Search for the cell housing the specified text and yield its [X, Y] center coordinate. 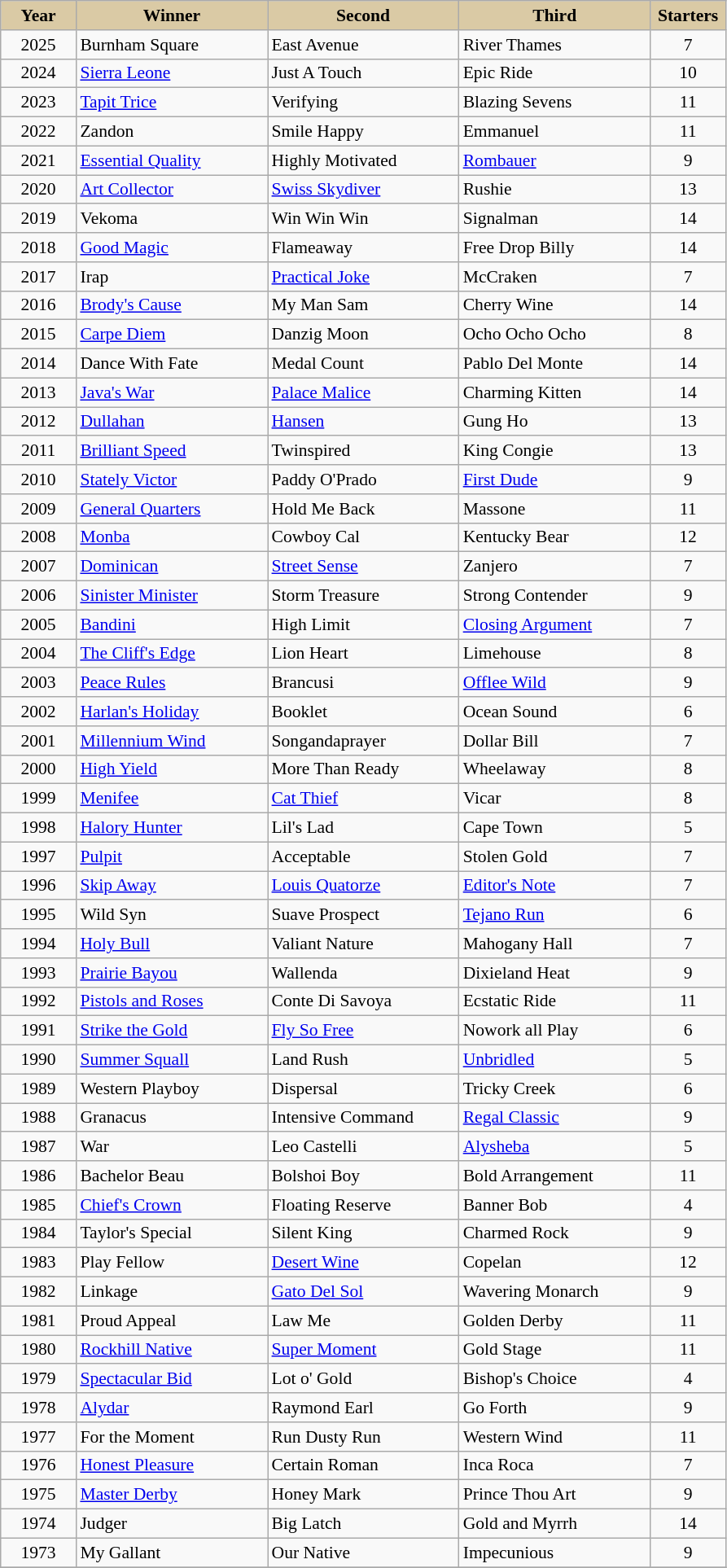
Medal Count [363, 364]
Massone [555, 509]
2005 [39, 624]
2020 [39, 190]
Mahogany Hall [555, 944]
Booklet [363, 712]
Inca Roca [555, 1465]
War [171, 1147]
Gold Stage [555, 1350]
10 [689, 73]
Dance With Fate [171, 364]
Ocho Ocho Ocho [555, 335]
Menifee [171, 799]
Valiant Nature [363, 944]
1988 [39, 1118]
Alysheba [555, 1147]
Halory Hunter [171, 828]
Pistols and Roses [171, 1001]
General Quarters [171, 509]
Winner [171, 15]
2019 [39, 219]
Bachelor Beau [171, 1176]
1990 [39, 1060]
Bishop's Choice [555, 1379]
Cat Thief [363, 799]
Desert Wine [363, 1263]
Paddy O'Prado [363, 480]
Millennium Wind [171, 741]
Dispersal [363, 1088]
Sierra Leone [171, 73]
Practical Joke [363, 277]
Lion Heart [363, 654]
First Dude [555, 480]
2002 [39, 712]
Law Me [363, 1321]
Floating Reserve [363, 1205]
1973 [39, 1553]
Tapit Trice [171, 103]
Wallenda [363, 973]
1976 [39, 1465]
Western Wind [555, 1437]
Charming Kitten [555, 392]
High Yield [171, 769]
Zanjero [555, 567]
Hold Me Back [363, 509]
Gung Ho [555, 422]
2003 [39, 683]
Alydar [171, 1408]
2010 [39, 480]
Verifying [363, 103]
1986 [39, 1176]
2017 [39, 277]
Western Playboy [171, 1088]
Starters [689, 15]
Honest Pleasure [171, 1465]
2023 [39, 103]
Signalman [555, 219]
Stately Victor [171, 480]
2004 [39, 654]
1983 [39, 1263]
1975 [39, 1495]
Proud Appeal [171, 1321]
Spectacular Bid [171, 1379]
1989 [39, 1088]
1987 [39, 1147]
Just A Touch [363, 73]
Editor's Note [555, 886]
Leo Castelli [363, 1147]
1996 [39, 886]
2000 [39, 769]
Gato Del Sol [363, 1292]
Dominican [171, 567]
The Cliff's Edge [171, 654]
Lot o' Gold [363, 1379]
1981 [39, 1321]
Flameaway [363, 247]
For the Moment [171, 1437]
Nowork all Play [555, 1031]
Banner Bob [555, 1205]
More Than Ready [363, 769]
Brilliant Speed [171, 451]
Cherry Wine [555, 305]
Kentucky Bear [555, 537]
Play Fellow [171, 1263]
1994 [39, 944]
1995 [39, 915]
2015 [39, 335]
2014 [39, 364]
Zandon [171, 132]
Harlan's Holiday [171, 712]
Palace Malice [363, 392]
McCraken [555, 277]
Judger [171, 1524]
Acceptable [363, 856]
Limehouse [555, 654]
Taylor's Special [171, 1233]
1980 [39, 1350]
Bandini [171, 624]
Chief's Crown [171, 1205]
Essential Quality [171, 160]
1982 [39, 1292]
Silent King [363, 1233]
2021 [39, 160]
Third [555, 15]
Brancusi [363, 683]
Monba [171, 537]
Suave Prospect [363, 915]
Cape Town [555, 828]
Gold and Myrrh [555, 1524]
Fly So Free [363, 1031]
Blazing Sevens [555, 103]
Wavering Monarch [555, 1292]
Prairie Bayou [171, 973]
My Gallant [171, 1553]
1992 [39, 1001]
Java's War [171, 392]
2006 [39, 596]
Summer Squall [171, 1060]
Strike the Gold [171, 1031]
Louis Quatorze [363, 886]
1997 [39, 856]
Tejano Run [555, 915]
Certain Roman [363, 1465]
2008 [39, 537]
Impecunious [555, 1553]
Sinister Minister [171, 596]
Second [363, 15]
2022 [39, 132]
King Congie [555, 451]
2012 [39, 422]
High Limit [363, 624]
Emmanuel [555, 132]
Peace Rules [171, 683]
Dixieland Heat [555, 973]
Rushie [555, 190]
Big Latch [363, 1524]
Win Win Win [363, 219]
1991 [39, 1031]
Charmed Rock [555, 1233]
Dollar Bill [555, 741]
Our Native [363, 1553]
Burnham Square [171, 45]
Golden Derby [555, 1321]
Conte Di Savoya [363, 1001]
2018 [39, 247]
River Thames [555, 45]
Irap [171, 277]
1998 [39, 828]
Songandaprayer [363, 741]
Vicar [555, 799]
Rockhill Native [171, 1350]
Run Dusty Run [363, 1437]
Intensive Command [363, 1118]
Hansen [363, 422]
Closing Argument [555, 624]
1984 [39, 1233]
2016 [39, 305]
Brody's Cause [171, 305]
Bolshoi Boy [363, 1176]
Vekoma [171, 219]
Granacus [171, 1118]
Bold Arrangement [555, 1176]
1978 [39, 1408]
Highly Motivated [363, 160]
1977 [39, 1437]
Holy Bull [171, 944]
Wheelaway [555, 769]
Ocean Sound [555, 712]
Cowboy Cal [363, 537]
Stolen Gold [555, 856]
Carpe Diem [171, 335]
Go Forth [555, 1408]
Swiss Skydiver [363, 190]
Pablo Del Monte [555, 364]
Master Derby [171, 1495]
Lil's Lad [363, 828]
Super Moment [363, 1350]
My Man Sam [363, 305]
Street Sense [363, 567]
2024 [39, 73]
1974 [39, 1524]
Raymond Earl [363, 1408]
2025 [39, 45]
Tricky Creek [555, 1088]
Skip Away [171, 886]
Strong Contender [555, 596]
1999 [39, 799]
Wild Syn [171, 915]
Year [39, 15]
2001 [39, 741]
Free Drop Billy [555, 247]
2011 [39, 451]
1985 [39, 1205]
East Avenue [363, 45]
Epic Ride [555, 73]
Copelan [555, 1263]
1993 [39, 973]
Offlee Wild [555, 683]
Storm Treasure [363, 596]
Unbridled [555, 1060]
2013 [39, 392]
Danzig Moon [363, 335]
Rombauer [555, 160]
Prince Thou Art [555, 1495]
Smile Happy [363, 132]
Twinspired [363, 451]
Dullahan [171, 422]
Land Rush [363, 1060]
Regal Classic [555, 1118]
Ecstatic Ride [555, 1001]
2009 [39, 509]
Pulpit [171, 856]
Honey Mark [363, 1495]
Linkage [171, 1292]
1979 [39, 1379]
Art Collector [171, 190]
2007 [39, 567]
Good Magic [171, 247]
